Find where the given text appears and provide that cell's center as (x, y) coordinate. 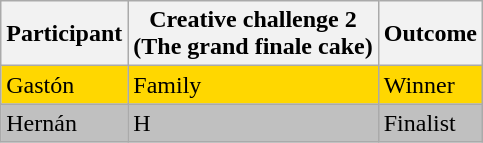
Family (253, 85)
Hernán (64, 123)
Creative challenge 2(The grand finale cake) (253, 34)
Gastón (64, 85)
Winner (430, 85)
Finalist (430, 123)
H (253, 123)
Participant (64, 34)
Outcome (430, 34)
